Search for the cell housing the specified text and yield its (X, Y) center coordinate. 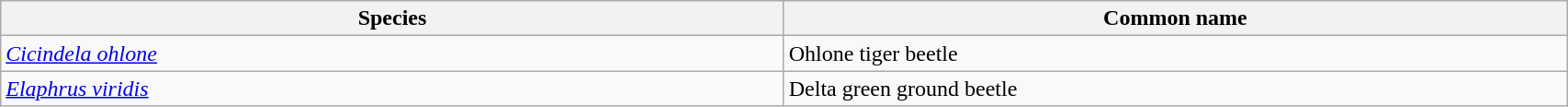
Ohlone tiger beetle (1175, 53)
Cicindela ohlone (392, 53)
Species (392, 18)
Delta green ground beetle (1175, 89)
Common name (1175, 18)
Elaphrus viridis (392, 89)
